Find where the given text appears and provide that cell's center as (x, y) coordinate. 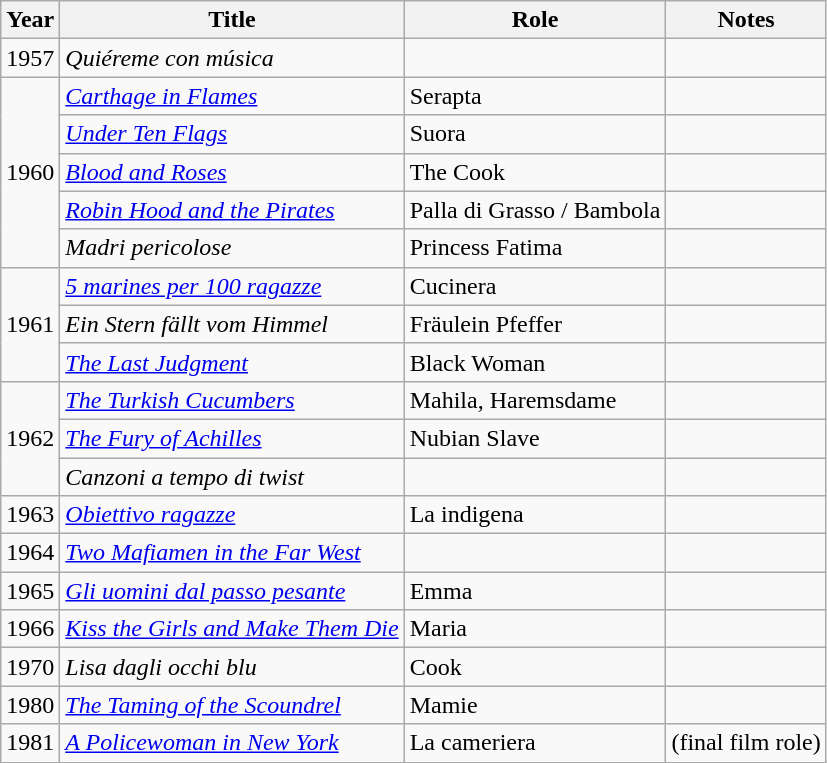
1965 (30, 591)
Ein Stern fällt vom Himmel (232, 324)
The Last Judgment (232, 362)
Lisa dagli occhi blu (232, 667)
Role (535, 20)
Fräulein Pfeffer (535, 324)
The Cook (535, 172)
The Taming of the Scoundrel (232, 705)
Carthage in Flames (232, 96)
La cameriera (535, 743)
Year (30, 20)
Robin Hood and the Pirates (232, 210)
Black Woman (535, 362)
1957 (30, 58)
Cook (535, 667)
5 marines per 100 ragazze (232, 286)
1970 (30, 667)
La indigena (535, 515)
1966 (30, 629)
A Policewoman in New York (232, 743)
Blood and Roses (232, 172)
Mamie (535, 705)
Palla di Grasso / Bambola (535, 210)
1962 (30, 438)
(final film role) (746, 743)
1964 (30, 553)
Quiéreme con música (232, 58)
Two Mafiamen in the Far West (232, 553)
Princess Fatima (535, 248)
1980 (30, 705)
1981 (30, 743)
Under Ten Flags (232, 134)
Canzoni a tempo di twist (232, 477)
The Fury of Achilles (232, 438)
Maria (535, 629)
Suora (535, 134)
Mahila, Haremsdame (535, 400)
Title (232, 20)
Nubian Slave (535, 438)
Obiettivo ragazze (232, 515)
1963 (30, 515)
The Turkish Cucumbers (232, 400)
Gli uomini dal passo pesante (232, 591)
Notes (746, 20)
Madri pericolose (232, 248)
Kiss the Girls and Make Them Die (232, 629)
1961 (30, 324)
1960 (30, 172)
Serapta (535, 96)
Emma (535, 591)
Cucinera (535, 286)
